Find where the given text appears and provide that cell's center as [X, Y] coordinate. 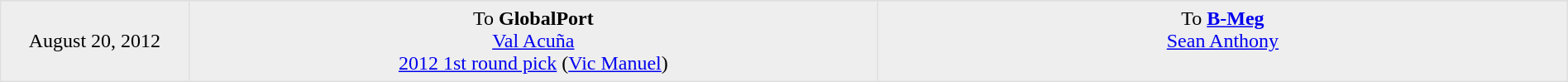
To B-MegSean Anthony [1223, 41]
To GlobalPortVal Acuña2012 1st round pick (Vic Manuel) [533, 41]
August 20, 2012 [94, 41]
